Find where the given text appears and provide that cell's center as [X, Y] coordinate. 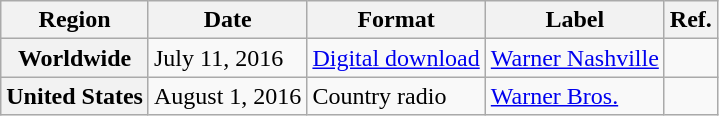
Label [574, 20]
Worldwide [75, 58]
August 1, 2016 [227, 96]
Digital download [396, 58]
Date [227, 20]
United States [75, 96]
Warner Nashville [574, 58]
Warner Bros. [574, 96]
Ref. [690, 20]
July 11, 2016 [227, 58]
Region [75, 20]
Format [396, 20]
Country radio [396, 96]
